From the cell containing the given text, extract its center point as (x, y) coordinate. 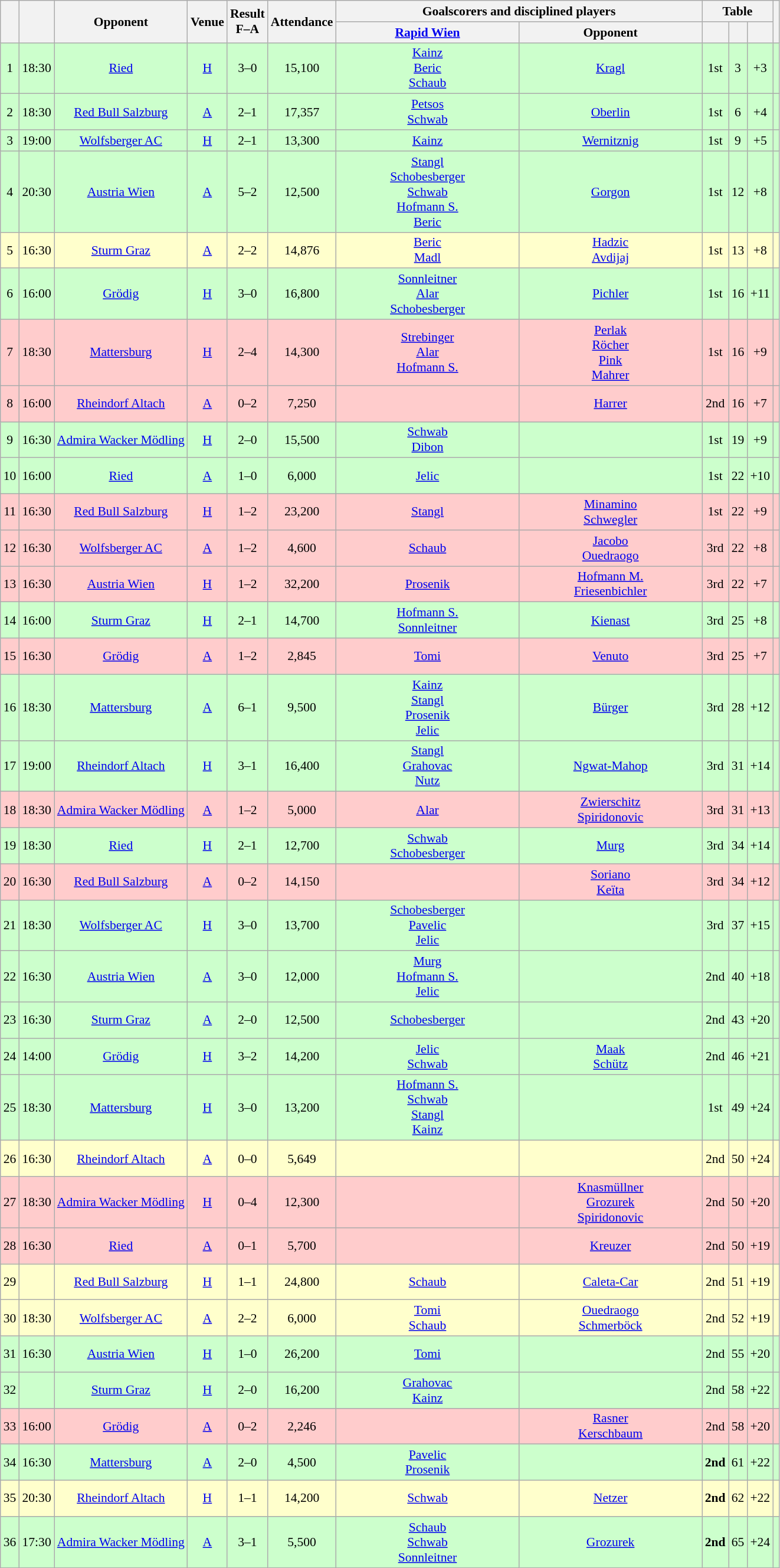
26,200 (302, 1354)
26 (10, 1158)
3–2 (248, 1057)
Hofmann M. Friesenbichler (611, 584)
12,300 (302, 1202)
17,357 (302, 112)
0–0 (248, 1158)
8 (10, 404)
Pichler (611, 294)
Jelic Schwab (427, 1057)
5,500 (302, 1542)
52 (738, 1318)
15,500 (302, 439)
+4 (760, 112)
4 (10, 192)
16,400 (302, 766)
+15 (760, 926)
23 (10, 1020)
Knasmüllner Grozurek Spiridonovic (611, 1202)
+13 (760, 810)
Gorgon (611, 192)
0–1 (248, 1246)
Netzer (611, 1498)
Schwab Dibon (427, 439)
Oberlin (611, 112)
Kragl (611, 68)
+5 (760, 141)
49 (738, 1108)
Ngwat-Mahop (611, 766)
7,250 (302, 404)
12,700 (302, 845)
Perlak Röcher Pink Mahrer (611, 352)
13,300 (302, 141)
Hofmann S. Sonnleitner (427, 620)
Kainz Beric Schaub (427, 68)
20 (10, 882)
14 (10, 620)
17:30 (37, 1542)
7 (10, 352)
Petsos Schwab (427, 112)
Schwab (427, 1498)
36 (10, 1542)
14:00 (37, 1057)
17 (10, 766)
Schwab Schobesberger (427, 845)
Harrer (611, 404)
Tomi Schaub (427, 1318)
Murg Hofmann S. Jelic (427, 976)
Soriano Keïta (611, 882)
+11 (760, 294)
Hofmann S. Schwab Stangl Kainz (427, 1108)
Zwierschitz Spiridonovic (611, 810)
0–4 (248, 1202)
Sonnleitner Alar Schobesberger (427, 294)
Alar (427, 810)
Prosenik (427, 584)
11 (10, 512)
Attendance (302, 21)
4,500 (302, 1463)
46 (738, 1057)
Ouedraogo Schmerböck (611, 1318)
15 (10, 656)
1 (10, 68)
27 (10, 1202)
Jelic (427, 476)
Stangl Grahovac Nutz (427, 766)
13,200 (302, 1108)
5,700 (302, 1246)
2,246 (302, 1426)
14,150 (302, 882)
29 (10, 1282)
+10 (760, 476)
Schobesberger (427, 1020)
13,700 (302, 926)
5 (10, 250)
Bürger (611, 707)
Caleta-Car (611, 1282)
Venuto (611, 656)
55 (738, 1354)
Kainz (427, 141)
Wernitznig (611, 141)
14,700 (302, 620)
Murg (611, 845)
Venue (208, 21)
+3 (760, 68)
65 (738, 1542)
Hadzic Avdijaj (611, 250)
10 (10, 476)
51 (738, 1282)
Rapid Wien (427, 32)
Kreuzer (611, 1246)
33 (10, 1426)
Schobesberger Pavelic Jelic (427, 926)
Pavelic Prosenik (427, 1463)
24 (10, 1057)
9,500 (302, 707)
4,600 (302, 548)
6–1 (248, 707)
16,800 (302, 294)
Stangl (427, 512)
Minamino Schwegler (611, 512)
35 (10, 1498)
23,200 (302, 512)
32 (10, 1390)
5–2 (248, 192)
+18 (760, 976)
Grozurek (611, 1542)
12,000 (302, 976)
2,845 (302, 656)
15,100 (302, 68)
Rasner Kerschbaum (611, 1426)
21 (10, 926)
Strebinger Alar Hofmann S. (427, 352)
32,200 (302, 584)
+21 (760, 1057)
18 (10, 810)
Kienast (611, 620)
16,200 (302, 1390)
Kainz Stangl Prosenik Jelic (427, 707)
43 (738, 1020)
30 (10, 1318)
5,649 (302, 1158)
62 (738, 1498)
Schaub Schwab Sonnleitner (427, 1542)
Maak Schütz (611, 1057)
2 (10, 112)
14,876 (302, 250)
Table (738, 11)
Goalscorers and disciplined players (519, 11)
14,300 (302, 352)
40 (738, 976)
2–4 (248, 352)
24,800 (302, 1282)
ResultF–A (248, 21)
Beric Madl (427, 250)
37 (738, 926)
Grahovac Kainz (427, 1390)
61 (738, 1463)
5,000 (302, 810)
Stangl Schobesberger Schwab Hofmann S. Beric (427, 192)
Jacobo Ouedraogo (611, 548)
